Search for the cell housing the specified text and yield its (X, Y) center coordinate. 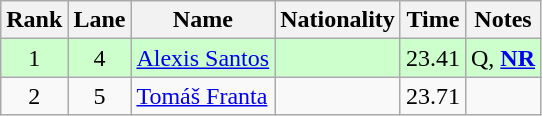
Nationality (338, 20)
Lane (100, 20)
23.71 (432, 96)
Q, NR (502, 58)
Notes (502, 20)
23.41 (432, 58)
Name (203, 20)
Time (432, 20)
Rank (34, 20)
5 (100, 96)
4 (100, 58)
2 (34, 96)
Tomáš Franta (203, 96)
1 (34, 58)
Alexis Santos (203, 58)
